Determine the (x, y) coordinate at the center of the cell enclosing the given text.  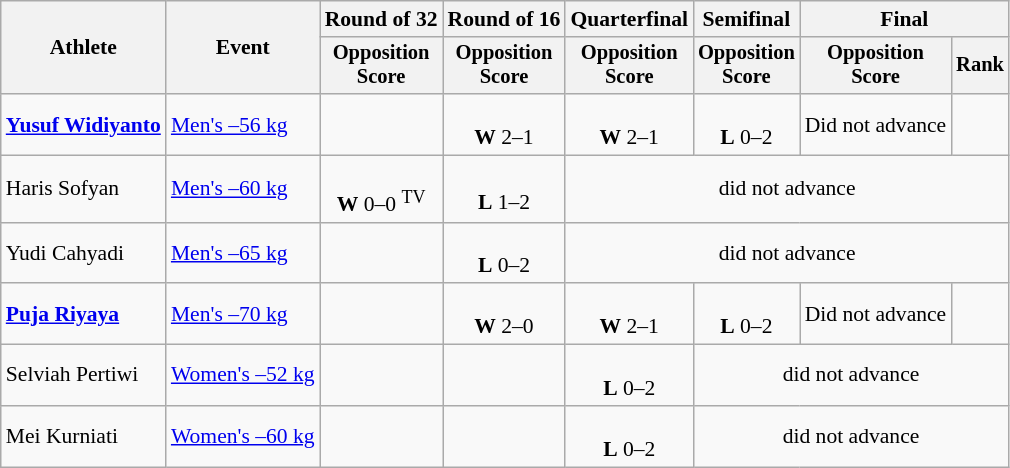
Round of 32 (382, 19)
Men's –65 kg (243, 252)
Final (904, 19)
Men's –60 kg (243, 190)
W 0–0 TV (382, 190)
Quarterfinal (629, 19)
Selviah Pertiwi (84, 376)
Mei Kurniati (84, 436)
Women's –52 kg (243, 376)
Rank (980, 66)
Men's –56 kg (243, 124)
Event (243, 48)
Women's –60 kg (243, 436)
Round of 16 (504, 19)
W 2–0 (504, 314)
Semifinal (746, 19)
Yusuf Widiyanto (84, 124)
Puja Riyaya (84, 314)
Men's –70 kg (243, 314)
Yudi Cahyadi (84, 252)
L 1–2 (504, 190)
Athlete (84, 48)
Haris Sofyan (84, 190)
